Output the (x, y) coordinate of the center of the cell containing the given text.  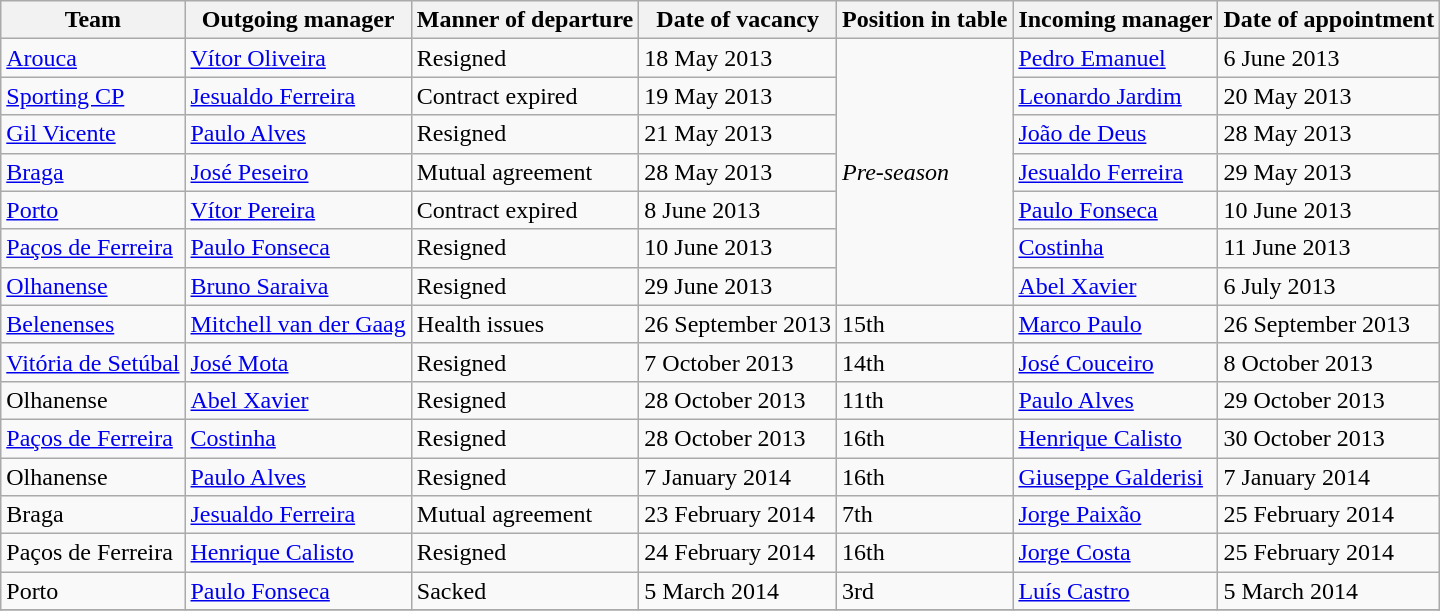
Giuseppe Galderisi (1116, 477)
29 May 2013 (1329, 172)
Team (93, 20)
Belenenses (93, 324)
14th (924, 362)
18 May 2013 (738, 58)
João de Deus (1116, 134)
Date of vacancy (738, 20)
Arouca (93, 58)
24 February 2014 (738, 553)
8 October 2013 (1329, 362)
Sacked (524, 591)
Vítor Pereira (298, 210)
Position in table (924, 20)
Jorge Costa (1116, 553)
29 October 2013 (1329, 400)
29 June 2013 (738, 286)
Pedro Emanuel (1116, 58)
Marco Paulo (1116, 324)
Luís Castro (1116, 591)
7 October 2013 (738, 362)
Manner of departure (524, 20)
Mitchell van der Gaag (298, 324)
7th (924, 515)
Incoming manager (1116, 20)
Bruno Saraiva (298, 286)
20 May 2013 (1329, 96)
3rd (924, 591)
Vitória de Setúbal (93, 362)
8 June 2013 (738, 210)
23 February 2014 (738, 515)
Vítor Oliveira (298, 58)
José Peseiro (298, 172)
Outgoing manager (298, 20)
30 October 2013 (1329, 438)
Date of appointment (1329, 20)
Sporting CP (93, 96)
Jorge Paixão (1116, 515)
Leonardo Jardim (1116, 96)
Gil Vicente (93, 134)
Health issues (524, 324)
6 July 2013 (1329, 286)
15th (924, 324)
19 May 2013 (738, 96)
11th (924, 400)
21 May 2013 (738, 134)
6 June 2013 (1329, 58)
José Mota (298, 362)
Pre-season (924, 172)
José Couceiro (1116, 362)
11 June 2013 (1329, 248)
